For the text-containing cell, return its midpoint in (x, y) coordinate format. 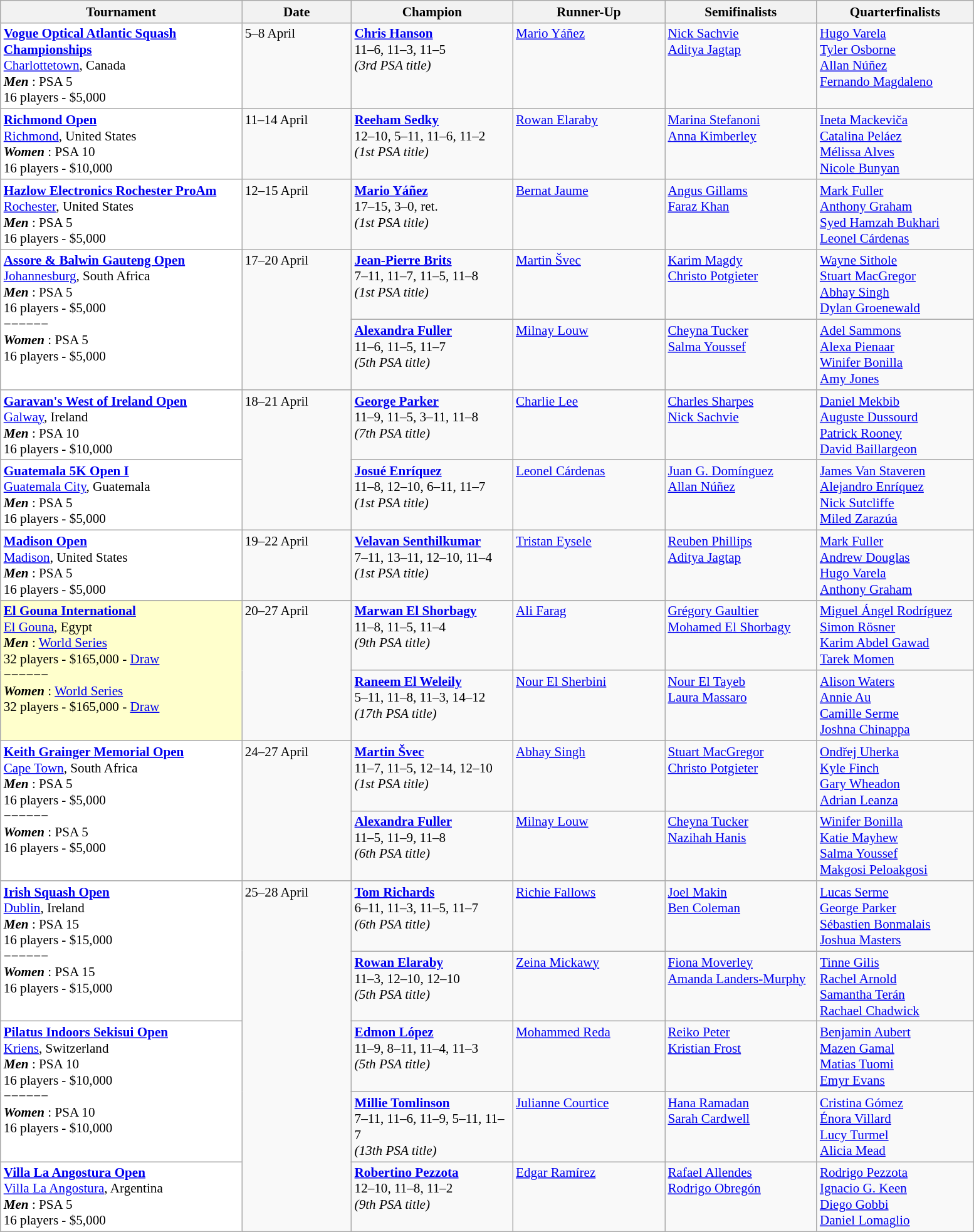
Edgar Ramírez (589, 1197)
George Parker11–9, 11–5, 3–11, 11–8(7th PSA title) (432, 424)
Mark Fuller Andrew Douglas Hugo Varela Anthony Graham (895, 565)
Martin Švec11–7, 11–5, 12–14, 12–10(1st PSA title) (432, 776)
Richmond Open Richmond, United States Women : PSA 1016 players - $10,000 (122, 144)
Alison Waters Annie Au Camille Serme Joshna Chinappa (895, 705)
Garavan's West of Ireland Open Galway, Ireland Men : PSA 1016 players - $10,000 (122, 424)
Joel Makin Ben Coleman (740, 916)
Hana Ramadan Sarah Cardwell (740, 1127)
Zeina Mickawy (589, 986)
Leonel Cárdenas (589, 495)
Semifinalists (740, 11)
Nour El Sherbini (589, 705)
Reuben Phillips Aditya Jagtap (740, 565)
Millie Tomlinson7–11, 11–6, 11–9, 5–11, 11–7(13th PSA title) (432, 1127)
Alexandra Fuller11–5, 11–9, 11–8(6th PSA title) (432, 846)
Winifer Bonilla Katie Mayhew Salma Youssef Makgosi Peloakgosi (895, 846)
Benjamin Aubert Mazen Gamal Matias Tuomi Emyr Evans (895, 1056)
Ineta Mackeviča Catalina Peláez Mélissa Alves Nicole Bunyan (895, 144)
19–22 April (297, 565)
11–14 April (297, 144)
James Van Staveren Alejandro Enríquez Nick Sutcliffe Miled Zarazúa (895, 495)
Reiko Peter Kristian Frost (740, 1056)
5–8 April (297, 65)
Marina Stefanoni Anna Kimberley (740, 144)
Miguel Ángel Rodríguez Simon Rösner Karim Abdel Gawad Tarek Momen (895, 635)
Cristina Gómez Énora Villard Lucy Turmel Alicia Mead (895, 1127)
Pilatus Indoors Sekisui Open Kriens, Switzerland Men : PSA 1016 players - $10,000−−−−−− Women : PSA 1016 players - $10,000 (122, 1092)
Champion (432, 11)
Velavan Senthilkumar7–11, 13–11, 12–10, 11–4(1st PSA title) (432, 565)
Charles Sharpes Nick Sachvie (740, 424)
Quarterfinalists (895, 11)
Lucas Serme George Parker Sébastien Bonmalais Joshua Masters (895, 916)
Charlie Lee (589, 424)
Juan G. Domínguez Allan Núñez (740, 495)
Keith Grainger Memorial Open Cape Town, South Africa Men : PSA 516 players - $5,000−−−−−− Women : PSA 516 players - $5,000 (122, 811)
Mario Yáñez (589, 65)
Rowan Elaraby (589, 144)
Ondřej Uherka Kyle Finch Gary Wheadon Adrian Leanza (895, 776)
Vogue Optical Atlantic Squash Championships Charlottetown, Canada Men : PSA 516 players - $5,000 (122, 65)
Adel Sammons Alexa Pienaar Winifer Bonilla Amy Jones (895, 355)
Tristan Eysele (589, 565)
Mario Yáñez17–15, 3–0, ret.(1st PSA title) (432, 214)
Hugo Varela Tyler Osborne Allan Núñez Fernando Magdaleno (895, 65)
Nick Sachvie Aditya Jagtap (740, 65)
Hazlow Electronics Rochester ProAm Rochester, United States Men : PSA 516 players - $5,000 (122, 214)
Tom Richards6–11, 11–3, 11–5, 11–7(6th PSA title) (432, 916)
Angus Gillams Faraz Khan (740, 214)
Reeham Sedky12–10, 5–11, 11–6, 11–2(1st PSA title) (432, 144)
Date (297, 11)
Rafael Allendes Rodrigo Obregón (740, 1197)
24–27 April (297, 811)
Alexandra Fuller11–6, 11–5, 11–7(5th PSA title) (432, 355)
Grégory Gaultier Mohamed El Shorbagy (740, 635)
Rodrigo Pezzota Ignacio G. Keen Diego Gobbi Daniel Lomaglio (895, 1197)
18–21 April (297, 460)
Daniel Mekbib Auguste Dussourd Patrick Rooney David Baillargeon (895, 424)
Raneem El Weleily5–11, 11–8, 11–3, 14–12(17th PSA title) (432, 705)
Wayne Sithole Stuart MacGregor Abhay Singh Dylan Groenewald (895, 285)
Cheyna Tucker Nazihah Hanis (740, 846)
20–27 April (297, 670)
Tinne Gilis Rachel Arnold Samantha Terán Rachael Chadwick (895, 986)
25–28 April (297, 1056)
Assore & Balwin Gauteng Open Johannesburg, South Africa Men : PSA 516 players - $5,000−−−−−− Women : PSA 516 players - $5,000 (122, 320)
Nour El Tayeb Laura Massaro (740, 705)
Mohammed Reda (589, 1056)
Robertino Pezzota12–10, 11–8, 11–2(9th PSA title) (432, 1197)
Rowan Elaraby11–3, 12–10, 12–10(5th PSA title) (432, 986)
Ali Farag (589, 635)
Richie Fallows (589, 916)
Josué Enríquez11–8, 12–10, 6–11, 11–7(1st PSA title) (432, 495)
Irish Squash Open Dublin, Ireland Men : PSA 1516 players - $15,000−−−−−− Women : PSA 1516 players - $15,000 (122, 951)
Martin Švec (589, 285)
Mark Fuller Anthony Graham Syed Hamzah Bukhari Leonel Cárdenas (895, 214)
Tournament (122, 11)
Karim Magdy Christo Potgieter (740, 285)
Villa La Angostura Open Villa La Angostura, Argentina Men : PSA 516 players - $5,000 (122, 1197)
Guatemala 5K Open I Guatemala City, Guatemala Men : PSA 516 players - $5,000 (122, 495)
Julianne Courtice (589, 1127)
Abhay Singh (589, 776)
Madison Open Madison, United States Men : PSA 516 players - $5,000 (122, 565)
Cheyna Tucker Salma Youssef (740, 355)
Jean-Pierre Brits7–11, 11–7, 11–5, 11–8(1st PSA title) (432, 285)
Stuart MacGregor Christo Potgieter (740, 776)
12–15 April (297, 214)
Marwan El Shorbagy11–8, 11–5, 11–4(9th PSA title) (432, 635)
El Gouna International El Gouna, Egypt Men : World Series32 players - $165,000 - Draw−−−−−− Women : World Series32 players - $165,000 - Draw (122, 670)
Edmon López11–9, 8–11, 11–4, 11–3(5th PSA title) (432, 1056)
Fiona Moverley Amanda Landers-Murphy (740, 986)
Chris Hanson11–6, 11–3, 11–5(3rd PSA title) (432, 65)
Runner-Up (589, 11)
Bernat Jaume (589, 214)
17–20 April (297, 320)
